Return the [x, y] coordinate for the center point of the cell that contains the specified text.  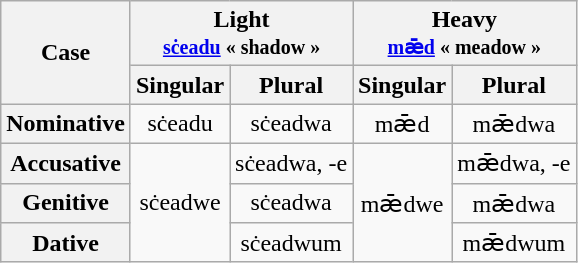
Nominative [66, 124]
Lightsċeadu « shadow » [241, 34]
Genitive [66, 203]
mǣd [402, 124]
sċeadwa, -e [292, 163]
Heavymǣd « meadow » [464, 34]
Case [66, 52]
Dative [66, 243]
mǣdwa, -e [514, 163]
mǣdwe [402, 202]
Accusative [66, 163]
mǣdwum [514, 243]
sċeadwum [292, 243]
sċeadu [180, 124]
sċeadwe [180, 202]
